From the cell containing the given text, extract its center point as (X, Y) coordinate. 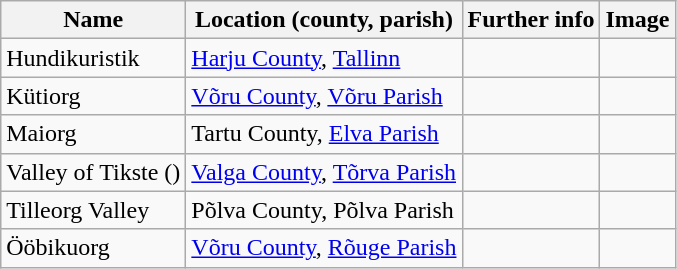
Kütiorg (94, 96)
Image (638, 20)
Põlva County, Põlva Parish (324, 210)
Hundikuristik (94, 58)
Valley of Tikste () (94, 172)
Võru County, Rõuge Parish (324, 248)
Tilleorg Valley (94, 210)
Võru County, Võru Parish (324, 96)
Tartu County, Elva Parish (324, 134)
Location (county, parish) (324, 20)
Maiorg (94, 134)
Ööbikuorg (94, 248)
Valga County, Tõrva Parish (324, 172)
Further info (531, 20)
Name (94, 20)
Harju County, Tallinn (324, 58)
